Scan for the cell matching the given text and deliver its [X, Y] coordinate at center. 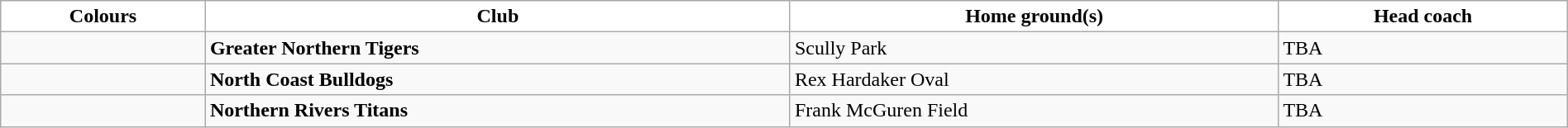
Rex Hardaker Oval [1034, 79]
North Coast Bulldogs [498, 79]
Colours [103, 17]
Frank McGuren Field [1034, 111]
Head coach [1422, 17]
Scully Park [1034, 48]
Club [498, 17]
Northern Rivers Titans [498, 111]
Greater Northern Tigers [498, 48]
Home ground(s) [1034, 17]
